Extract the [x, y] coordinate from the center of the cell holding the provided text.  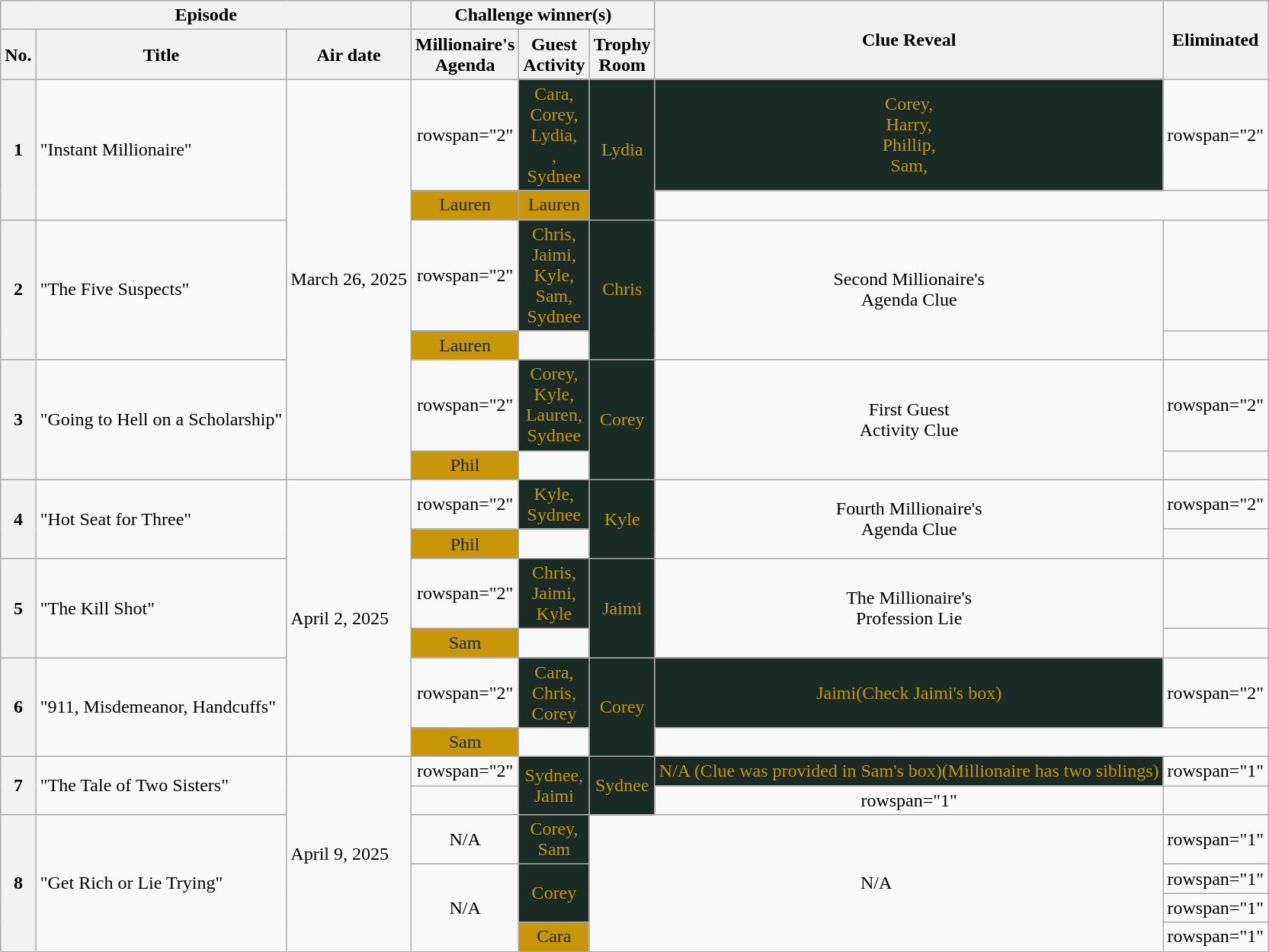
3 [18, 419]
Millionaire'sAgenda [465, 55]
Corey,Sam [554, 840]
April 2, 2025 [349, 617]
The Millionaire'sProfession Lie [908, 607]
Kyle [622, 518]
Chris [622, 290]
8 [18, 883]
Sydnee,Jaimi [554, 786]
April 9, 2025 [349, 854]
"Going to Hell on a Scholarship" [162, 419]
Sydnee [622, 786]
Chris,Jaimi,Kyle [554, 593]
Corey,Kyle,Lauren,Sydnee [554, 405]
Corey,Harry,Phillip,Sam, [908, 135]
"The Tale of Two Sisters" [162, 786]
First GuestActivity Clue [908, 419]
Cara [554, 937]
N/A (Clue was provided in Sam's box)(Millionaire has two siblings) [908, 771]
1 [18, 149]
Cara,Chris,Corey [554, 692]
"Hot Seat for Three" [162, 518]
Episode [206, 15]
TrophyRoom [622, 55]
"911, Misdemeanor, Handcuffs" [162, 707]
Chris,Jaimi,Kyle,Sam,Sydnee [554, 275]
4 [18, 518]
Lydia [622, 149]
6 [18, 707]
2 [18, 290]
"Get Rich or Lie Trying" [162, 883]
Title [162, 55]
Jaimi [622, 607]
Clue Reveal [908, 40]
Kyle,Sydnee [554, 505]
GuestActivity [554, 55]
"The Kill Shot" [162, 607]
Jaimi(Check Jaimi's box) [908, 692]
Eliminated [1216, 40]
"Instant Millionaire" [162, 149]
March 26, 2025 [349, 279]
Air date [349, 55]
No. [18, 55]
Cara,Corey,Lydia,,Sydnee [554, 135]
7 [18, 786]
Challenge winner(s) [533, 15]
5 [18, 607]
Second Millionaire'sAgenda Clue [908, 290]
Fourth Millionaire'sAgenda Clue [908, 518]
"The Five Suspects" [162, 290]
